For the text-containing cell, return its midpoint in [x, y] coordinate format. 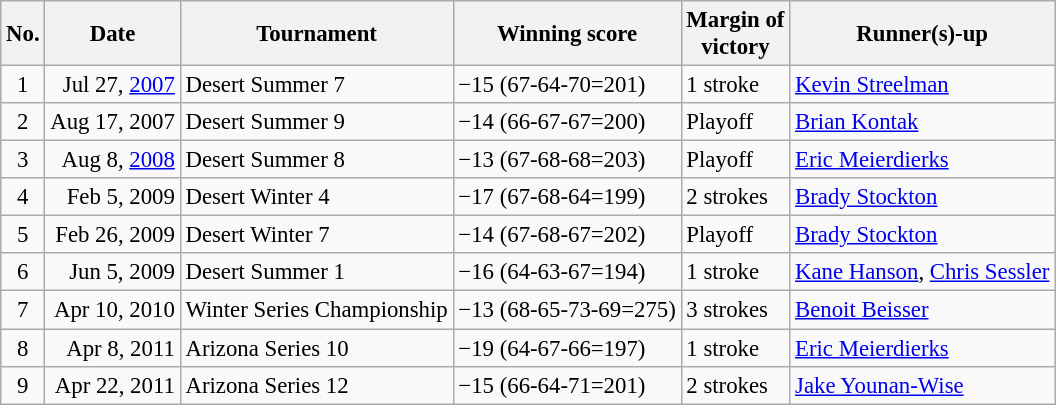
−15 (66-64-71=201) [567, 385]
Apr 8, 2011 [112, 348]
Desert Winter 7 [316, 235]
Desert Summer 8 [316, 160]
1 [23, 85]
8 [23, 348]
Tournament [316, 34]
Desert Winter 4 [316, 197]
Desert Summer 9 [316, 122]
3 strokes [736, 310]
Feb 5, 2009 [112, 197]
Jake Younan-Wise [922, 385]
Jun 5, 2009 [112, 273]
7 [23, 310]
Margin ofvictory [736, 34]
No. [23, 34]
Date [112, 34]
Apr 10, 2010 [112, 310]
−16 (64-63-67=194) [567, 273]
−17 (67-68-64=199) [567, 197]
−19 (64-67-66=197) [567, 348]
Desert Summer 1 [316, 273]
Feb 26, 2009 [112, 235]
Jul 27, 2007 [112, 85]
Benoit Beisser [922, 310]
4 [23, 197]
5 [23, 235]
Desert Summer 7 [316, 85]
Winning score [567, 34]
6 [23, 273]
Runner(s)-up [922, 34]
Arizona Series 12 [316, 385]
−14 (67-68-67=202) [567, 235]
Aug 17, 2007 [112, 122]
Brian Kontak [922, 122]
−13 (68-65-73-69=275) [567, 310]
Kane Hanson, Chris Sessler [922, 273]
−14 (66-67-67=200) [567, 122]
Kevin Streelman [922, 85]
2 [23, 122]
Winter Series Championship [316, 310]
Apr 22, 2011 [112, 385]
Aug 8, 2008 [112, 160]
3 [23, 160]
Arizona Series 10 [316, 348]
−13 (67-68-68=203) [567, 160]
−15 (67-64-70=201) [567, 85]
9 [23, 385]
